From the cell containing the given text, extract its center point as (X, Y) coordinate. 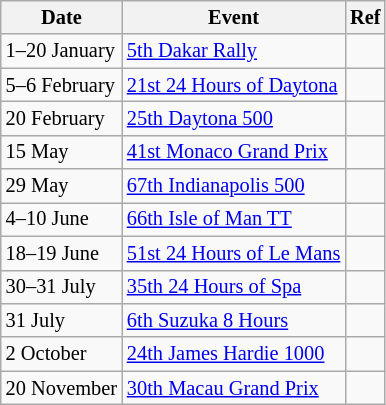
1–20 January (62, 51)
Ref (365, 17)
35th 24 Hours of Spa (234, 287)
20 November (62, 388)
30th Macau Grand Prix (234, 388)
Date (62, 17)
Event (234, 17)
24th James Hardie 1000 (234, 354)
25th Daytona 500 (234, 118)
15 May (62, 152)
29 May (62, 186)
4–10 June (62, 219)
51st 24 Hours of Le Mans (234, 253)
5th Dakar Rally (234, 51)
41st Monaco Grand Prix (234, 152)
6th Suzuka 8 Hours (234, 320)
30–31 July (62, 287)
20 February (62, 118)
66th Isle of Man TT (234, 219)
18–19 June (62, 253)
31 July (62, 320)
5–6 February (62, 85)
67th Indianapolis 500 (234, 186)
2 October (62, 354)
21st 24 Hours of Daytona (234, 85)
